Return the [x, y] coordinate for the center point of the cell that contains the specified text.  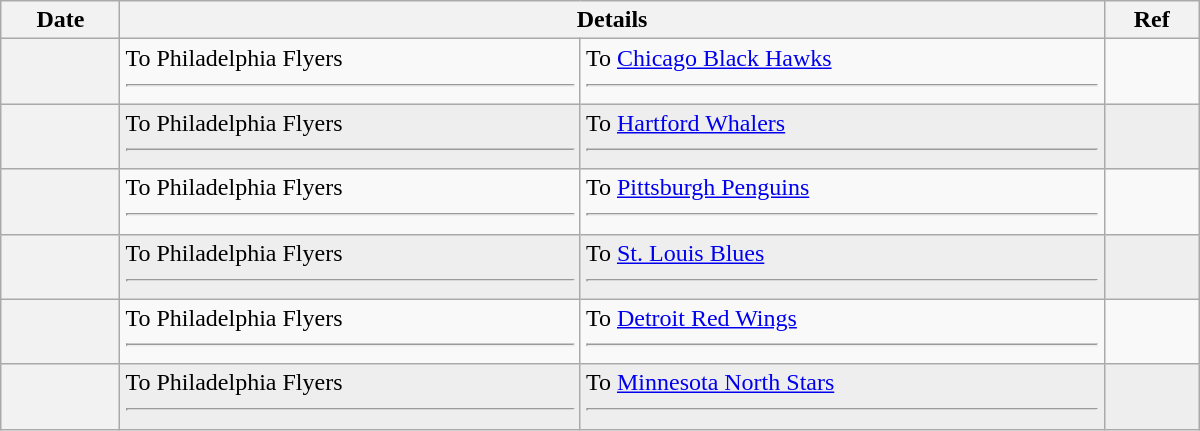
Date [60, 20]
Details [612, 20]
To Detroit Red Wings [842, 332]
To Chicago Black Hawks [842, 72]
To Minnesota North Stars [842, 396]
To St. Louis Blues [842, 266]
To Hartford Whalers [842, 136]
To Pittsburgh Penguins [842, 202]
Ref [1152, 20]
